Return (X, Y) of the center of cell containing provided text 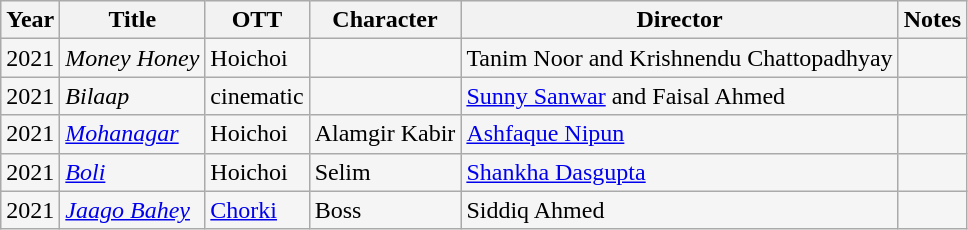
Mohanagar (132, 134)
Year (30, 20)
Sunny Sanwar and Faisal Ahmed (680, 96)
OTT (257, 20)
Tanim Noor and Krishnendu Chattopadhyay (680, 58)
Title (132, 20)
Bilaap (132, 96)
Siddiq Ahmed (680, 210)
Chorki (257, 210)
Character (385, 20)
Boli (132, 172)
cinematic (257, 96)
Shankha Dasgupta (680, 172)
Jaago Bahey (132, 210)
Money Honey (132, 58)
Alamgir Kabir (385, 134)
Ashfaque Nipun (680, 134)
Boss (385, 210)
Notes (932, 20)
Director (680, 20)
Selim (385, 172)
